Identify which cell holds the provided text, then report its (x, y) central coordinate. 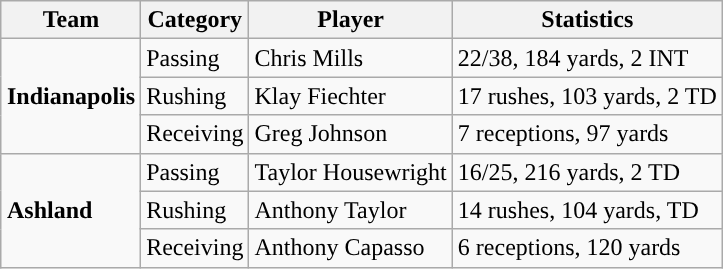
Player (350, 20)
Team (70, 20)
Chris Mills (350, 58)
Anthony Capasso (350, 248)
14 rushes, 104 yards, TD (587, 210)
6 receptions, 120 yards (587, 248)
Category (195, 20)
16/25, 216 yards, 2 TD (587, 172)
7 receptions, 97 yards (587, 134)
Klay Fiechter (350, 96)
Indianapolis (70, 96)
Statistics (587, 20)
Greg Johnson (350, 134)
22/38, 184 yards, 2 INT (587, 58)
Ashland (70, 210)
Taylor Housewright (350, 172)
Anthony Taylor (350, 210)
17 rushes, 103 yards, 2 TD (587, 96)
